Return the (X, Y) coordinate for the center point of the cell that contains the specified text.  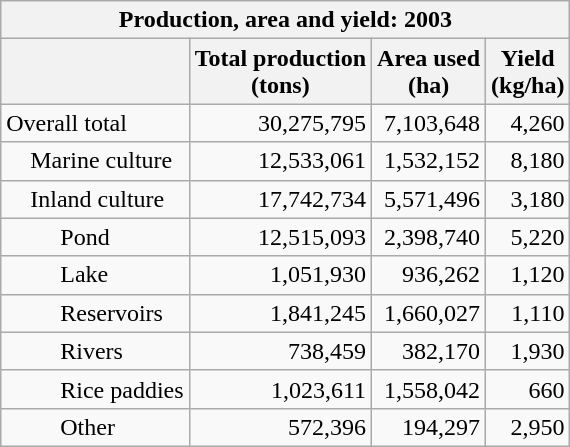
Lake (95, 275)
5,220 (528, 237)
660 (528, 389)
1,110 (528, 313)
8,180 (528, 161)
194,297 (429, 427)
1,558,042 (429, 389)
12,515,093 (280, 237)
1,660,027 (429, 313)
Marine culture (95, 161)
Other (95, 427)
1,841,245 (280, 313)
1,120 (528, 275)
2,398,740 (429, 237)
Inland culture (95, 199)
30,275,795 (280, 123)
738,459 (280, 351)
7,103,648 (429, 123)
17,742,734 (280, 199)
Area used(ha) (429, 72)
1,051,930 (280, 275)
Total production(tons) (280, 72)
2,950 (528, 427)
Rivers (95, 351)
1,930 (528, 351)
5,571,496 (429, 199)
Reservoirs (95, 313)
Overall total (95, 123)
Pond (95, 237)
382,170 (429, 351)
12,533,061 (280, 161)
572,396 (280, 427)
Production, area and yield: 2003 (286, 20)
1,023,611 (280, 389)
4,260 (528, 123)
Yield(kg/ha) (528, 72)
3,180 (528, 199)
936,262 (429, 275)
Rice paddies (95, 389)
1,532,152 (429, 161)
